Output the [X, Y] coordinate of the center of the cell containing the given text.  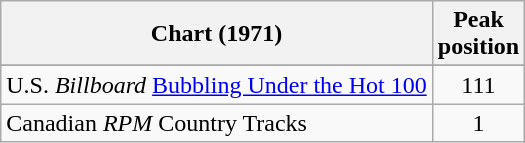
111 [478, 85]
Canadian RPM Country Tracks [217, 123]
Chart (1971) [217, 34]
Peakposition [478, 34]
1 [478, 123]
U.S. Billboard Bubbling Under the Hot 100 [217, 85]
